For the text-containing cell, return its midpoint in (x, y) coordinate format. 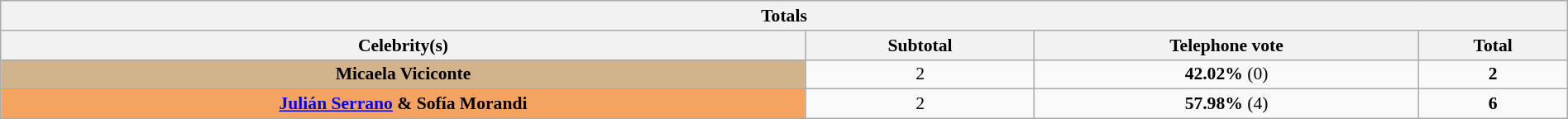
Totals (784, 16)
6 (1493, 104)
Subtotal (920, 45)
Julián Serrano & Sofía Morandi (404, 104)
42.02% (0) (1226, 74)
Micaela Viciconte (404, 74)
Total (1493, 45)
Telephone vote (1226, 45)
57.98% (4) (1226, 104)
Celebrity(s) (404, 45)
